Find where the given text appears and provide that cell's center as (x, y) coordinate. 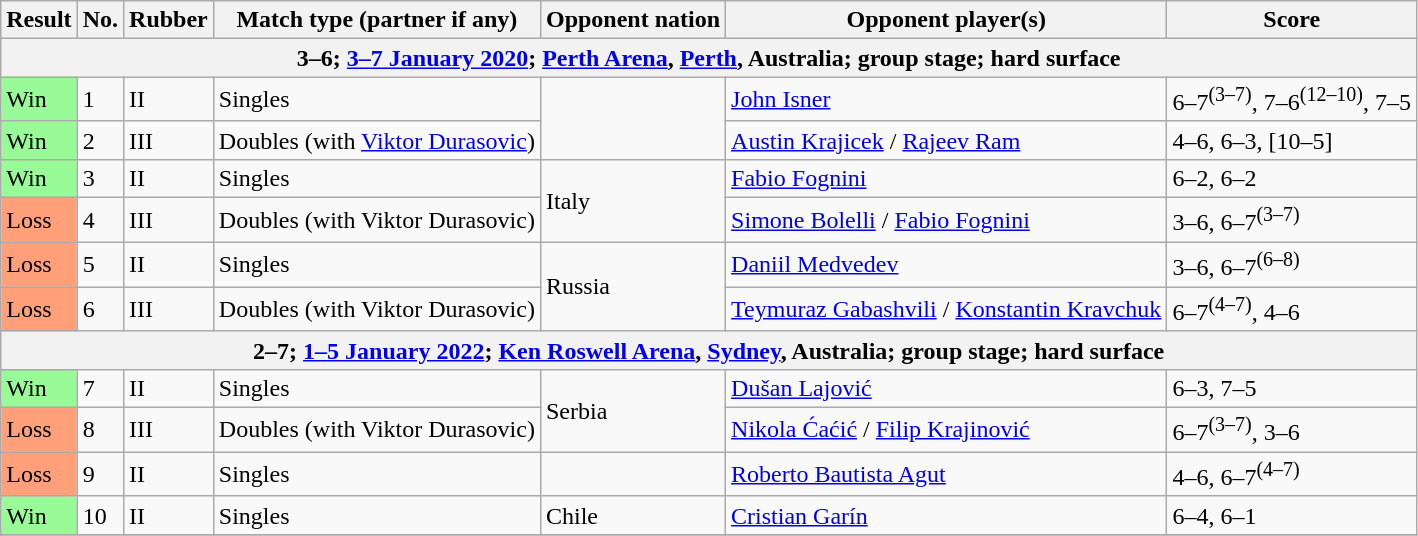
Score (1292, 20)
Cristian Garín (946, 515)
6–7(4–7), 4–6 (1292, 310)
Match type (partner if any) (376, 20)
5 (100, 264)
3–6; 3–7 January 2020; Perth Arena, Perth, Australia; group stage; hard surface (709, 58)
Fabio Fognini (946, 178)
John Isner (946, 100)
3 (100, 178)
8 (100, 430)
Roberto Bautista Agut (946, 474)
3–6, 6–7(3–7) (1292, 220)
No. (100, 20)
2–7; 1–5 January 2022; Ken Roswell Arena, Sydney, Australia; group stage; hard surface (709, 350)
6–4, 6–1 (1292, 515)
10 (100, 515)
9 (100, 474)
Dušan Lajović (946, 388)
4 (100, 220)
4–6, 6–7(4–7) (1292, 474)
Nikola Ćaćić / Filip Krajinović (946, 430)
Russia (632, 286)
Opponent player(s) (946, 20)
Austin Krajicek / Rajeev Ram (946, 140)
6–7(3–7), 3–6 (1292, 430)
6 (100, 310)
4–6, 6–3, [10–5] (1292, 140)
3–6, 6–7(6–8) (1292, 264)
Serbia (632, 410)
6–3, 7–5 (1292, 388)
Teymuraz Gabashvili / Konstantin Kravchuk (946, 310)
Opponent nation (632, 20)
Result (39, 20)
1 (100, 100)
7 (100, 388)
Simone Bolelli / Fabio Fognini (946, 220)
6–2, 6–2 (1292, 178)
Daniil Medvedev (946, 264)
Italy (632, 200)
6–7(3–7), 7–6(12–10), 7–5 (1292, 100)
Rubber (169, 20)
Chile (632, 515)
2 (100, 140)
